Extract the [x, y] coordinate from the center of the cell holding the provided text.  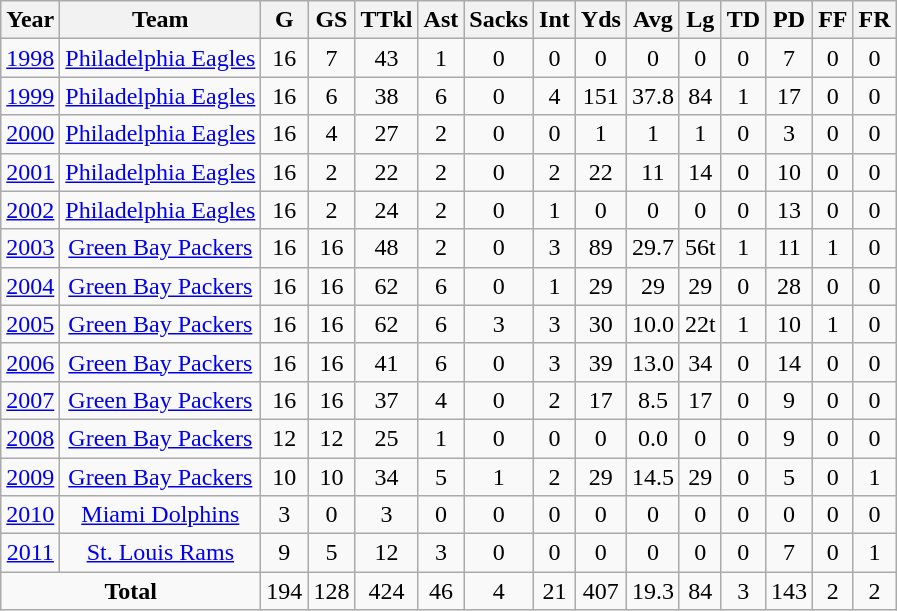
Total [131, 591]
37 [386, 400]
407 [600, 591]
151 [600, 96]
FR [874, 20]
13 [790, 210]
424 [386, 591]
0.0 [652, 438]
19.3 [652, 591]
2010 [30, 515]
13.0 [652, 362]
2009 [30, 477]
G [284, 20]
30 [600, 324]
Year [30, 20]
2006 [30, 362]
2008 [30, 438]
PD [790, 20]
21 [555, 591]
128 [332, 591]
56t [700, 248]
38 [386, 96]
41 [386, 362]
25 [386, 438]
2005 [30, 324]
2011 [30, 553]
22t [700, 324]
10.0 [652, 324]
27 [386, 134]
1999 [30, 96]
43 [386, 58]
TTkl [386, 20]
28 [790, 286]
St. Louis Rams [160, 553]
GS [332, 20]
TD [743, 20]
Team [160, 20]
2007 [30, 400]
194 [284, 591]
2003 [30, 248]
8.5 [652, 400]
89 [600, 248]
46 [441, 591]
Ast [441, 20]
37.8 [652, 96]
29.7 [652, 248]
Avg [652, 20]
Yds [600, 20]
Sacks [499, 20]
2001 [30, 172]
2004 [30, 286]
Lg [700, 20]
24 [386, 210]
143 [790, 591]
Miami Dolphins [160, 515]
48 [386, 248]
2002 [30, 210]
39 [600, 362]
14.5 [652, 477]
1998 [30, 58]
Int [555, 20]
FF [833, 20]
2000 [30, 134]
